Output the (x, y) coordinate of the center of the cell containing the given text.  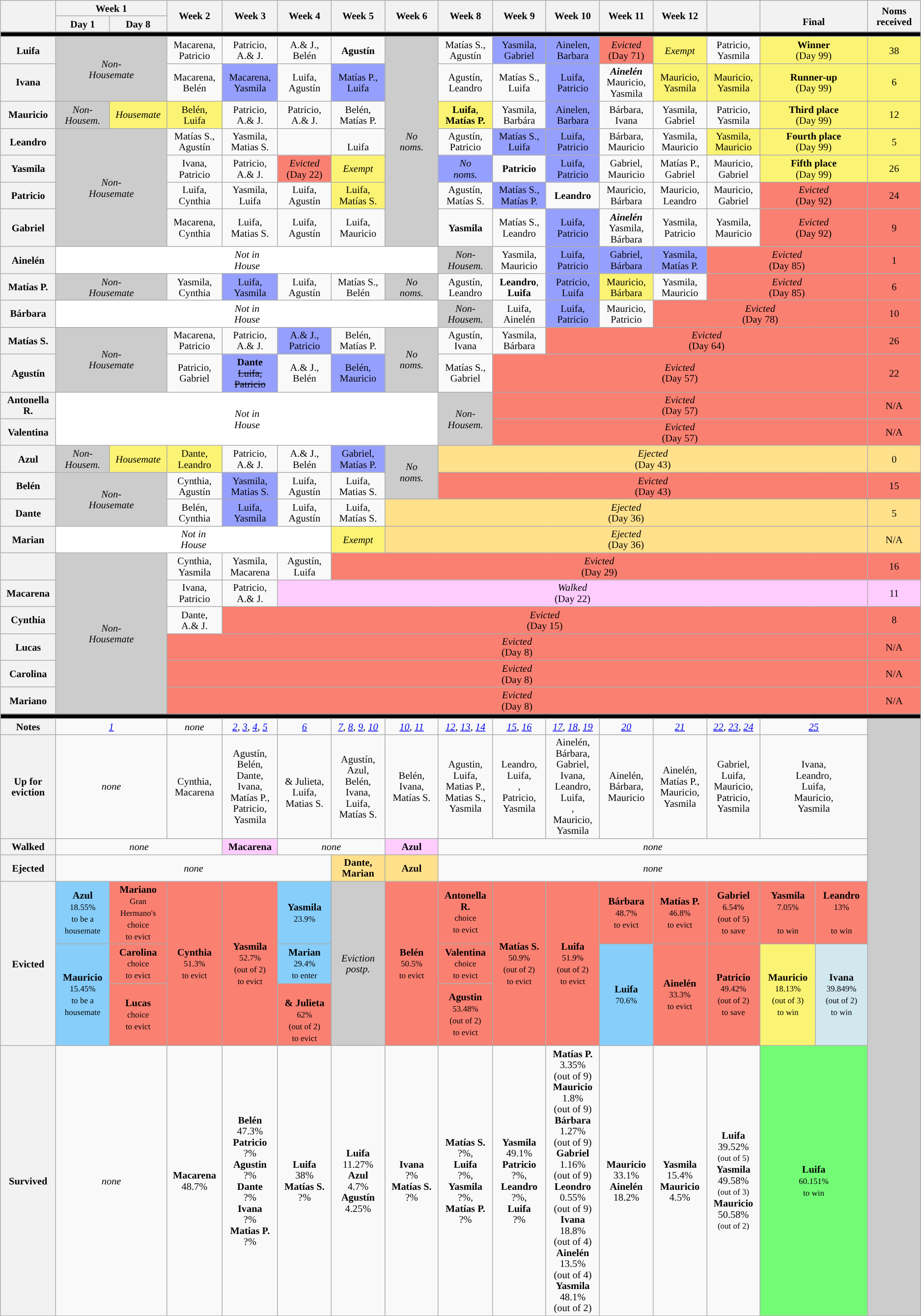
Yasmila23.9% (305, 912)
Yasmila15.4%Mauricio4.5% (680, 1180)
Gabriel,Luifa,Mauricio,Patricio,Yasmila (734, 786)
Walked(Day 22) (572, 593)
Yasmila49.1%Patricio?%,Leandro?%,Luifa?% (519, 1180)
Yasmila,Macarena (250, 567)
Belén,Mauricio (358, 373)
Valentina (28, 432)
Ivana?%Matías S.?% (412, 1180)
Matías S.,Belén (358, 287)
Patricio49.42%(out of 2)to save (734, 995)
Dante,A.& J. (195, 620)
Matías S.,Gabriel (465, 373)
Belén,Luifa (195, 115)
Week 11 (626, 16)
AinelénYasmila,Bárbara (626, 228)
Agustín,Patricio (465, 141)
24 (894, 195)
Notes (28, 726)
Agustín,Azul,Belén,Ivana,Luifa,Matías S. (358, 786)
Belén50.5%to evict (412, 963)
0 (894, 459)
Walked (28, 847)
Week 4 (305, 16)
Ainelén,Bárbara,Gabriel,Ivana,Leandro,Luifa,,Mauricio,Yasmila (573, 786)
Evicted(Day 78) (760, 313)
A.& J.,Patricio (305, 341)
Mauricio15.45%to be a housemate (83, 995)
Mauricio,Patricio (626, 313)
Nomsreceived (894, 16)
Agustin53.48%(out of 2)to evict (465, 1014)
Cynthia,Yasmila (195, 567)
Yasmila,Bárbara (519, 341)
Bárbara,Ivana (626, 115)
Mariano (28, 700)
Ejected (28, 868)
Luifa51.9%(out of 2)to evict (573, 963)
Matías S.50.9%(out of 2)to evict (519, 963)
Yasmila,Cynthia (195, 287)
Day 1 (83, 24)
Lucas choiceto evict (139, 1014)
Cynthia,Agustín (195, 486)
Week 1 (112, 8)
10, 11 (412, 726)
& Julieta,Luifa,Matias S. (305, 786)
Luifa,Mauricio (358, 228)
DanteLuifa,Patricio (250, 373)
Matías P.,Gabriel (680, 168)
Evicted(Day 29) (599, 567)
Mauricio,Leandro (680, 195)
7, 8, 9, 10 (358, 726)
Belén (28, 486)
Luifa,Cynthia (195, 195)
Dante,Leandro (195, 459)
Week 3 (250, 16)
Luifa70.6% (626, 995)
AinelénMauricio,Yasmila (626, 82)
Fourth place(Day 99) (814, 141)
Evicted(Day 15) (544, 620)
Matías S.?%,Luifa?%,Yasmila?%,Matías P.?% (465, 1180)
Week 10 (573, 16)
Ivana,Leandro,Luifa,Mauricio,Yasmila (814, 786)
Gabriel,Matías P. (358, 459)
25 (814, 726)
Agustín,Matías S. (465, 195)
Week 12 (680, 16)
Belén,Ivana,Matías S. (412, 786)
Mauricio18.13%(out of 3)to win (788, 995)
Evicted (28, 963)
17, 18, 19 (573, 726)
Marian (28, 539)
Luifa11.27%Azul4.7%Agustín4.25% (358, 1180)
Survived (28, 1180)
Dante (28, 513)
15 (894, 486)
12 (894, 115)
Patricio,Luifa (573, 287)
Lucas (28, 647)
Macarena,Cynthia (195, 228)
Evicted(Day 22) (305, 168)
9 (894, 228)
Dante,Marian (358, 868)
Day 8 (139, 24)
Week 6 (412, 16)
Matías S.,Matías P. (519, 195)
Mauricio33.1%Ainelén18.2% (626, 1180)
Agustín,Ivana (465, 341)
Week 9 (519, 16)
Luifa60.151%to win (814, 1180)
Yasmila,Luifa (250, 195)
Bárbara48.7%to evict (626, 912)
Luifa38%Matías S.?% (305, 1180)
Evictionpostp. (358, 963)
Agustín,Luifa (305, 567)
Gabriel6.54%(out of 5)to save (734, 912)
Evicted(Day 64) (706, 341)
Evicted(Day 43) (652, 486)
Runner-up(Day 99) (814, 82)
15, 16 (519, 726)
Matías P.46.8%to evict (680, 912)
Agustín,Belén,Dante,Ivana,Matías P.,Patricio,Yasmila (250, 786)
Matías P.,Luifa (358, 82)
Yasmila,Matías P. (680, 260)
Yasmila,Barbára (519, 115)
38 (894, 50)
& Julieta62%(out of 2)to evict (305, 1014)
Ainelén,Matías P.,Mauricio,Yasmila (680, 786)
Cynthia (28, 620)
Azul18.55%to be a housemate (83, 912)
Marian29.4%to enter (305, 963)
20 (626, 726)
Ivana39.849%(out of 2)to win (841, 995)
Matías S.,Leandro (519, 228)
Antonella R. choiceto evict (465, 912)
Ivana (28, 82)
Cynthia,Macarena (195, 786)
Fifth place(Day 99) (814, 168)
Macarena48.7% (195, 1180)
Week 2 (195, 16)
Matías P. (28, 287)
Gabriel,Bárbara (626, 260)
Carolina choiceto evict (139, 963)
Gabriel (28, 228)
21 (680, 726)
Evicted(Day 71) (626, 50)
Luifa,Ainelén (519, 313)
11 (894, 593)
Gabriel,Mauricio (626, 168)
Agustin,Luifa,Matias P.,Matias S.,Yasmila (465, 786)
Leandro13%to win (841, 912)
10 (894, 313)
2, 3, 4, 5 (250, 726)
Belén,Cynthia (195, 513)
Leandro,Luifa,,Patricio,Yasmila (519, 786)
22 (894, 373)
Yasmila,Patricio (680, 228)
22, 23, 24 (734, 726)
Macarena,Yasmila (250, 82)
Ainelén33.3%to evict (680, 995)
Macarena,Belén (195, 82)
Antonella R. (28, 406)
Carolina (28, 674)
Week 5 (358, 16)
16 (894, 567)
Up foreviction (28, 786)
Cynthia51.3%to evict (195, 963)
Bárbara (28, 313)
Yasmila52.7%(out of 2)to evict (250, 963)
Leandro,Luifa (519, 287)
Ainelén (28, 260)
Ainelén,Bárbara,Mauricio (626, 786)
Matías S. (28, 341)
Mauricio (28, 115)
8 (894, 620)
Week 8 (465, 16)
Third place(Day 99) (814, 115)
MarianoGran Hermano's choiceto evict (139, 912)
Ejected(Day 43) (652, 459)
Valentina choiceto evict (465, 963)
Yasmila7.05%to win (788, 912)
Patricio,Gabriel (195, 373)
12, 13, 14 (465, 726)
Belén47.3%Patricio?%Agustin?%Dante?%Ivana?%Matias P.?% (250, 1180)
Bárbara,Mauricio (626, 141)
Luifa39.52%(out of 5)Yasmila49.58%(out of 3)Mauricio50.58%(out of 2) (734, 1180)
Luifa,Matías P. (465, 115)
Winner(Day 99) (814, 50)
Final (814, 16)
